Identify which cell holds the provided text, then report its (x, y) central coordinate. 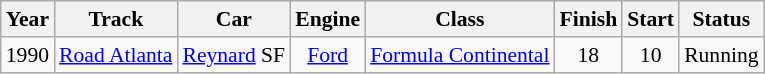
Class (460, 19)
Car (234, 19)
18 (588, 55)
Ford (328, 55)
Finish (588, 19)
10 (650, 55)
Start (650, 19)
Track (116, 19)
Status (721, 19)
Road Atlanta (116, 55)
Year (28, 19)
Reynard SF (234, 55)
Engine (328, 19)
1990 (28, 55)
Running (721, 55)
Formula Continental (460, 55)
